Output the (x, y) coordinate of the center of the cell containing the given text.  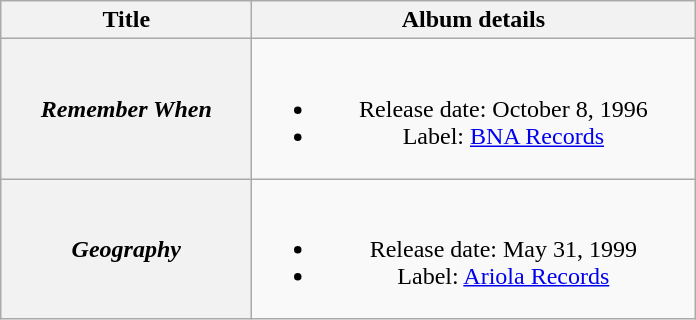
Release date: October 8, 1996Label: BNA Records (474, 109)
Album details (474, 20)
Title (126, 20)
Geography (126, 249)
Remember When (126, 109)
Release date: May 31, 1999Label: Ariola Records (474, 249)
